Return the (X, Y) coordinate for the center point of the cell that contains the specified text.  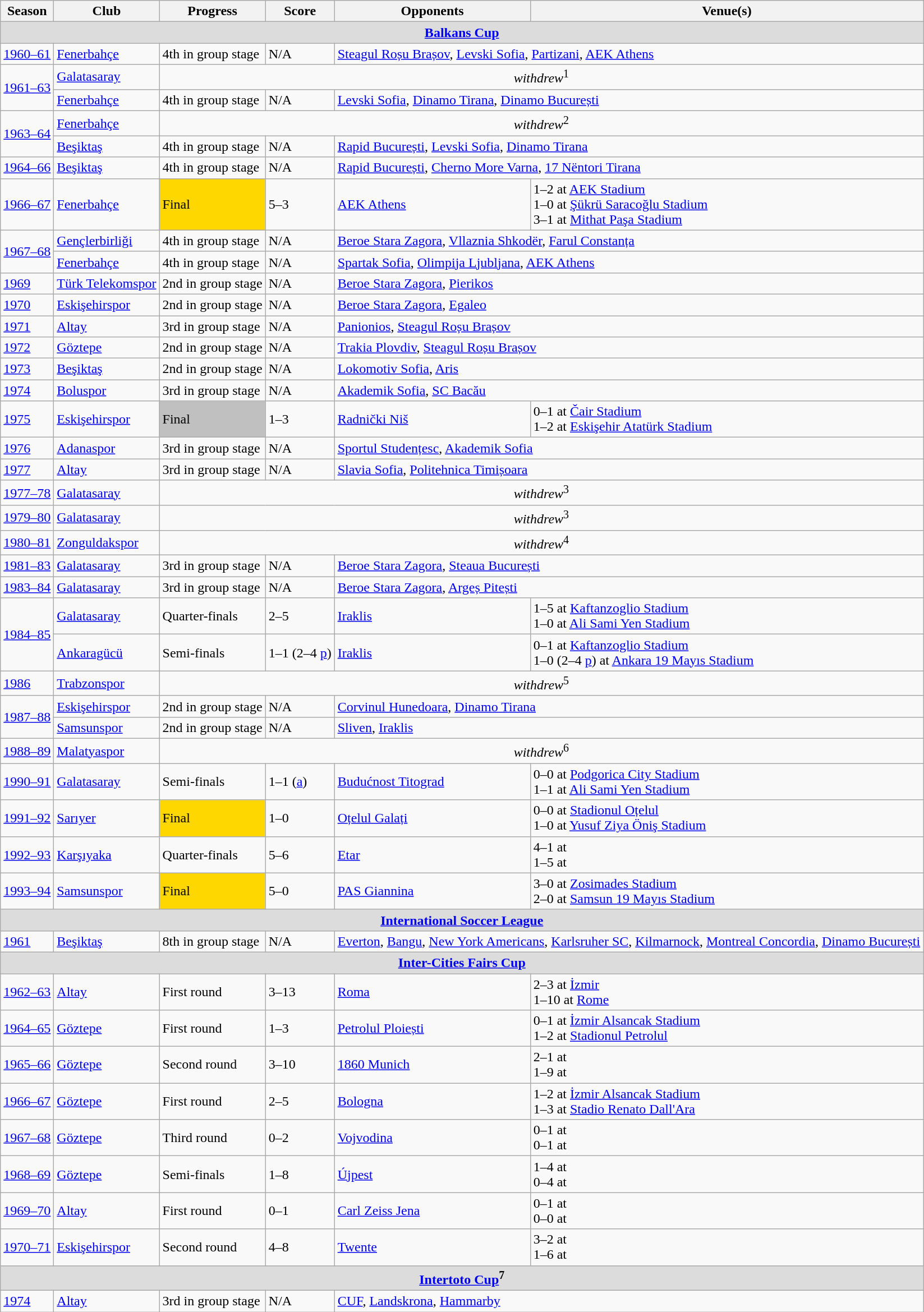
1969–70 (27, 1210)
Sportul Studențesc, Akademik Sofia (629, 448)
Oțelul Galați (432, 818)
1962–63 (27, 992)
1963–64 (27, 135)
Malatyaspor (107, 752)
Venue(s) (727, 11)
Etar (432, 855)
Beroe Stara Zagora, Pierikos (629, 283)
Spartak Sofia, Olimpija Ljubljana, AEK Athens (629, 262)
Club (107, 11)
Radnički Niš (432, 420)
Lokomotiv Sofia, Aris (629, 369)
Vojvodina (432, 1138)
Steagul Roșu Brașov, Levski Sofia, Partizani, AEK Athens (629, 54)
Rapid București, Cherno More Varna, 17 Nëntori Tirana (629, 168)
Levski Sofia, Dinamo Tirana, Dinamo București (629, 100)
Balkans Cup (462, 33)
1980–81 (27, 543)
Beroe Stara Zagora, Egaleo (629, 305)
0–0 at Stadionul Oțelul1–0 at Yusuf Ziya Öniş Stadium (727, 818)
Twente (432, 1247)
International Soccer League (462, 920)
1–4 at 0–4 at (727, 1175)
Score (300, 11)
Boluspor (107, 390)
1972 (27, 348)
Trakia Plovdiv, Steagul Roșu Brașov (629, 348)
1990–91 (27, 782)
0–1 (300, 1210)
Beroe Stara Zagora, Steaua București (629, 566)
Trabzonspor (107, 683)
PAS Giannina (432, 891)
withdrew4 (541, 543)
Újpest (432, 1175)
0–1 at İzmir Alsancak Stadium1–2 at Stadionul Petrolul (727, 1029)
1–0 (300, 818)
Bologna (432, 1102)
1964–66 (27, 168)
Gençlerbirliği (107, 241)
4–1 at 1–5 at (727, 855)
Slavia Sofia, Politehnica Timișoara (629, 469)
3–2 at 1–6 at (727, 1247)
Third round (212, 1138)
1–5 at Kaftanzoglio Stadium1–0 at Ali Sami Yen Stadium (727, 616)
1977 (27, 469)
Inter-Cities Fairs Cup (462, 963)
0–1 at Kaftanzoglio Stadium1–0 (2–4 p) at Ankara 19 Mayıs Stadium (727, 653)
3–0 at Zosimades Stadium2–0 at Samsun 19 Mayıs Stadium (727, 891)
0–1 at Čair Stadium1–2 at Eskişehir Atatürk Stadium (727, 420)
1991–92 (27, 818)
Rapid București, Levski Sofia, Dinamo Tirana (629, 146)
1961–63 (27, 88)
5–3 (300, 204)
2–1 at 1–9 at (727, 1065)
1–1 (2–4 p) (300, 653)
Everton, Bangu, New York Americans, Karlsruher SC, Kilmarnock, Montreal Concordia, Dinamo București (629, 941)
Zonguldakspor (107, 543)
1964–65 (27, 1029)
Season (27, 11)
1992–93 (27, 855)
Panionios, Steagul Roșu Brașov (629, 326)
Opponents (432, 11)
5–0 (300, 891)
Beroe Stara Zagora, Argeș Pitești (629, 587)
0–1 at 0–0 at (727, 1210)
AEK Athens (432, 204)
Intertoto Cup7 (462, 1278)
Corvinul Hunedoara, Dinamo Tirana (629, 706)
Carl Zeiss Jena (432, 1210)
Beroe Stara Zagora, Vllaznia Shkodër, Farul Constanța (629, 241)
5–6 (300, 855)
Ankaragücü (107, 653)
1860 Munich (432, 1065)
CUF, Landskrona, Hammarby (629, 1301)
1981–83 (27, 566)
1961 (27, 941)
0–2 (300, 1138)
withdrew5 (541, 683)
1965–66 (27, 1065)
1970 (27, 305)
1984–85 (27, 634)
1–1 (a) (300, 782)
Sliven, Iraklis (629, 728)
Türk Telekomspor (107, 283)
withdrew2 (541, 123)
1–8 (300, 1175)
1988–89 (27, 752)
Akademik Sofia, SC Bacău (629, 390)
withdrew6 (541, 752)
withdrew1 (541, 77)
Karşıyaka (107, 855)
2–3 at İzmir1–10 at Rome (727, 992)
1977–78 (27, 492)
1960–61 (27, 54)
Budućnost Titograd (432, 782)
1969 (27, 283)
1–2 at AEK Stadium1–0 at Şükrü Saracoğlu Stadium3–1 at Mithat Paşa Stadium (727, 204)
1970–71 (27, 1247)
1993–94 (27, 891)
1–2 at İzmir Alsancak Stadium1–3 at Stadio Renato Dall'Ara (727, 1102)
1973 (27, 369)
0–1 at 0–1 at (727, 1138)
1986 (27, 683)
1976 (27, 448)
1987–88 (27, 717)
3–13 (300, 992)
1975 (27, 420)
3–10 (300, 1065)
Adanaspor (107, 448)
Progress (212, 11)
1979–80 (27, 518)
8th in group stage (212, 941)
Sarıyer (107, 818)
Roma (432, 992)
1968–69 (27, 1175)
1971 (27, 326)
Petrolul Ploiești (432, 1029)
0–0 at Podgorica City Stadium1–1 at Ali Sami Yen Stadium (727, 782)
4–8 (300, 1247)
1983–84 (27, 587)
